Identify which cell holds the provided text, then report its (x, y) central coordinate. 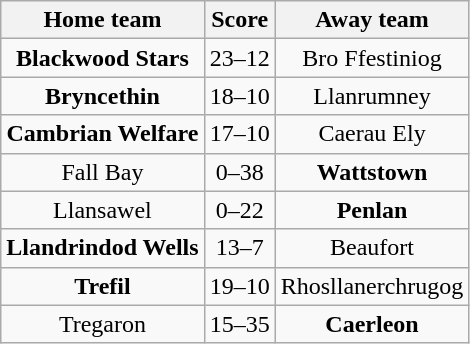
Wattstown (372, 172)
Caerau Ely (372, 134)
0–38 (240, 172)
18–10 (240, 96)
Blackwood Stars (102, 58)
Fall Bay (102, 172)
Away team (372, 20)
Penlan (372, 210)
Trefil (102, 286)
Llansawel (102, 210)
Llanrumney (372, 96)
Bro Ffestiniog (372, 58)
23–12 (240, 58)
Score (240, 20)
19–10 (240, 286)
15–35 (240, 324)
17–10 (240, 134)
Beaufort (372, 248)
Tregaron (102, 324)
0–22 (240, 210)
Cambrian Welfare (102, 134)
Bryncethin (102, 96)
Home team (102, 20)
Llandrindod Wells (102, 248)
Caerleon (372, 324)
13–7 (240, 248)
Rhosllanerchrugog (372, 286)
